Determine the (x, y) coordinate at the center of the cell enclosing the given text.  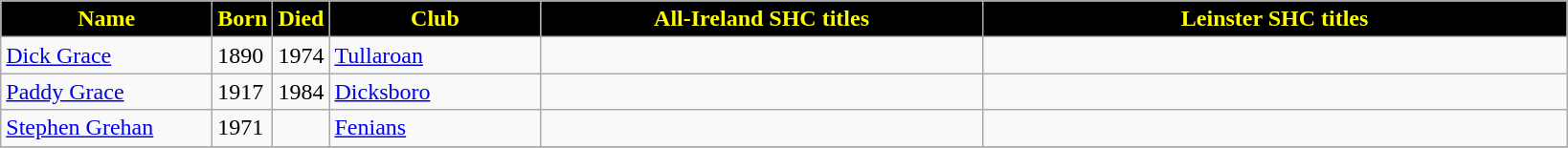
Club (435, 19)
Died (301, 19)
1971 (243, 128)
Leinster SHC titles (1275, 19)
1890 (243, 55)
1984 (301, 92)
Tullaroan (435, 55)
1974 (301, 55)
Stephen Grehan (107, 128)
Fenians (435, 128)
1917 (243, 92)
Dick Grace (107, 55)
Name (107, 19)
All-Ireland SHC titles (762, 19)
Born (243, 19)
Paddy Grace (107, 92)
Dicksboro (435, 92)
